Determine the (X, Y) coordinate at the center of the cell enclosing the given text.  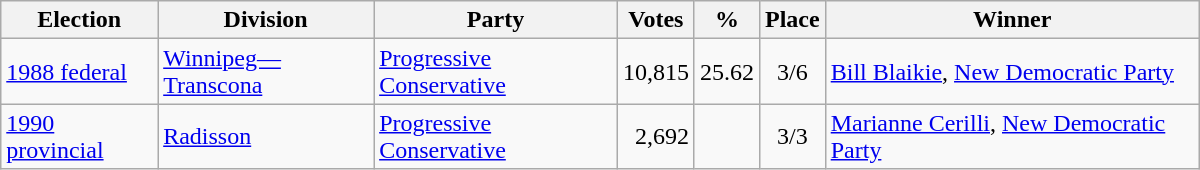
Winnipeg—Transcona (266, 72)
Marianne Cerilli, New Democratic Party (1012, 136)
Place (792, 20)
Votes (656, 20)
Bill Blaikie, New Democratic Party (1012, 72)
25.62 (726, 72)
3/3 (792, 136)
Party (496, 20)
Election (80, 20)
Division (266, 20)
Radisson (266, 136)
Winner (1012, 20)
1990 provincial (80, 136)
3/6 (792, 72)
10,815 (656, 72)
2,692 (656, 136)
1988 federal (80, 72)
% (726, 20)
